Locate the cell with the specified text and output its [X, Y] center coordinate. 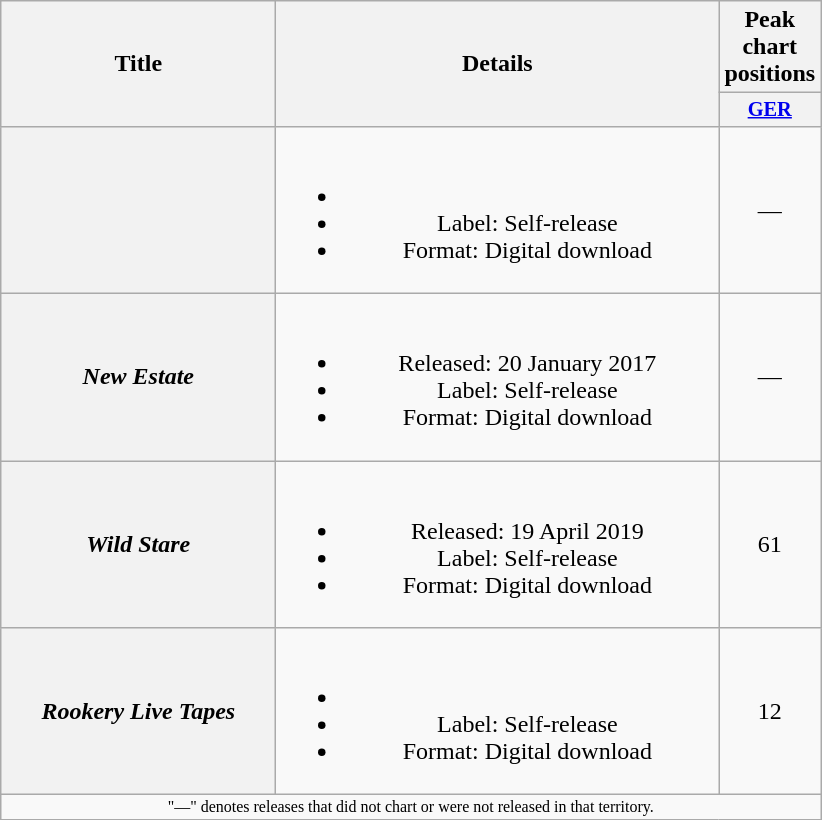
Rookery Live Tapes [138, 712]
"—" denotes releases that did not chart or were not released in that territory. [411, 807]
61 [770, 544]
GER [770, 110]
Peak chart positions [770, 47]
Details [498, 64]
Released: 20 January 2017Label: Self-releaseFormat: Digital download [498, 378]
Title [138, 64]
Released: 19 April 2019Label: Self-releaseFormat: Digital download [498, 544]
12 [770, 712]
New Estate [138, 378]
Wild Stare [138, 544]
